Detect which cell encompasses the target text, then output its [x, y] center coordinate. 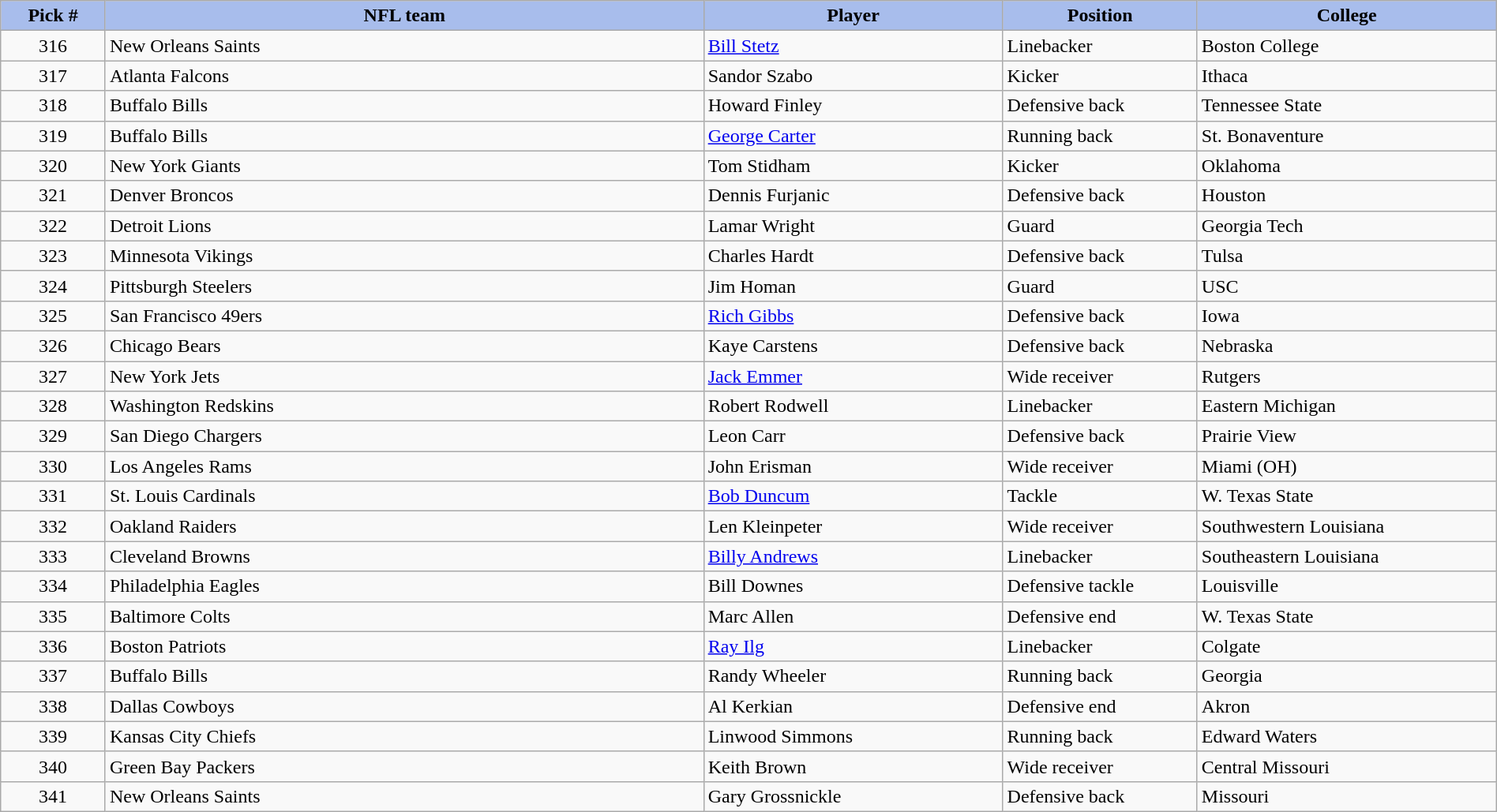
NFL team [404, 16]
Missouri [1347, 796]
329 [54, 436]
Iowa [1347, 316]
Philadelphia Eagles [404, 586]
Oakland Raiders [404, 526]
St. Bonaventure [1347, 136]
Pittsburgh Steelers [404, 286]
Lamar Wright [853, 226]
325 [54, 316]
Ray Ilg [853, 646]
Atlanta Falcons [404, 76]
320 [54, 166]
Houston [1347, 196]
Green Bay Packers [404, 766]
St. Louis Cardinals [404, 496]
Rich Gibbs [853, 316]
Baltimore Colts [404, 616]
339 [54, 736]
Dallas Cowboys [404, 706]
Kaye Carstens [853, 346]
Eastern Michigan [1347, 406]
334 [54, 586]
Jim Homan [853, 286]
336 [54, 646]
Al Kerkian [853, 706]
333 [54, 556]
Boston College [1347, 46]
Nebraska [1347, 346]
332 [54, 526]
John Erisman [853, 466]
Oklahoma [1347, 166]
Prairie View [1347, 436]
Linwood Simmons [853, 736]
Defensive tackle [1100, 586]
Keith Brown [853, 766]
338 [54, 706]
College [1347, 16]
New York Giants [404, 166]
327 [54, 376]
Howard Finley [853, 106]
331 [54, 496]
337 [54, 676]
George Carter [853, 136]
324 [54, 286]
Cleveland Browns [404, 556]
Billy Andrews [853, 556]
Marc Allen [853, 616]
340 [54, 766]
335 [54, 616]
Robert Rodwell [853, 406]
Ithaca [1347, 76]
Randy Wheeler [853, 676]
Tom Stidham [853, 166]
341 [54, 796]
Denver Broncos [404, 196]
Detroit Lions [404, 226]
Bob Duncum [853, 496]
322 [54, 226]
Position [1100, 16]
Pick # [54, 16]
Jack Emmer [853, 376]
Georgia Tech [1347, 226]
Sandor Szabo [853, 76]
Tennessee State [1347, 106]
316 [54, 46]
San Diego Chargers [404, 436]
Southwestern Louisiana [1347, 526]
Georgia [1347, 676]
Washington Redskins [404, 406]
330 [54, 466]
319 [54, 136]
Leon Carr [853, 436]
321 [54, 196]
Bill Downes [853, 586]
Edward Waters [1347, 736]
Central Missouri [1347, 766]
Boston Patriots [404, 646]
Minnesota Vikings [404, 256]
Tackle [1100, 496]
Louisville [1347, 586]
Bill Stetz [853, 46]
Kansas City Chiefs [404, 736]
Len Kleinpeter [853, 526]
Tulsa [1347, 256]
Colgate [1347, 646]
Akron [1347, 706]
Charles Hardt [853, 256]
323 [54, 256]
Player [853, 16]
New York Jets [404, 376]
Rutgers [1347, 376]
317 [54, 76]
326 [54, 346]
318 [54, 106]
Chicago Bears [404, 346]
Miami (OH) [1347, 466]
Southeastern Louisiana [1347, 556]
Los Angeles Rams [404, 466]
Gary Grossnickle [853, 796]
Dennis Furjanic [853, 196]
USC [1347, 286]
San Francisco 49ers [404, 316]
328 [54, 406]
